For the text-containing cell, return its midpoint in (X, Y) coordinate format. 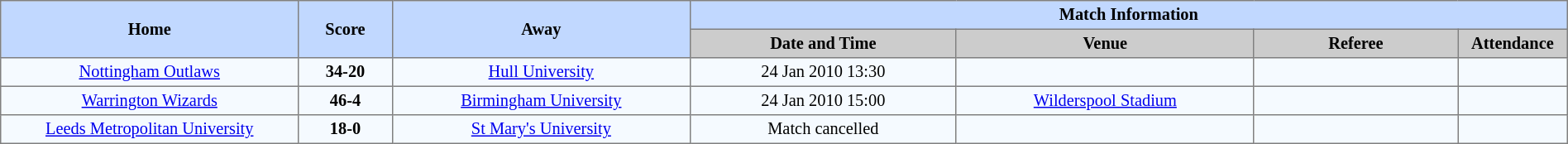
Score (346, 30)
Leeds Metropolitan University (150, 129)
Match Information (1128, 15)
Venue (1105, 43)
34-20 (346, 72)
Match cancelled (823, 129)
Attendance (1513, 43)
24 Jan 2010 15:00 (823, 100)
24 Jan 2010 13:30 (823, 72)
Home (150, 30)
18-0 (346, 129)
Nottingham Outlaws (150, 72)
46-4 (346, 100)
Referee (1355, 43)
Warrington Wizards (150, 100)
Away (541, 30)
Hull University (541, 72)
Birmingham University (541, 100)
Date and Time (823, 43)
Wilderspool Stadium (1105, 100)
St Mary's University (541, 129)
